Detect which cell encompasses the target text, then output its [x, y] center coordinate. 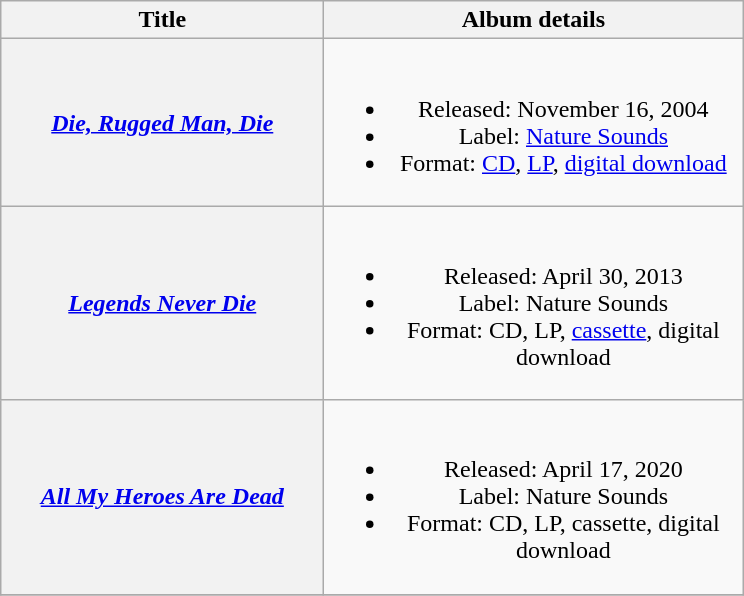
Title [162, 20]
Die, Rugged Man, Die [162, 122]
Released: April 30, 2013Label: Nature SoundsFormat: CD, LP, cassette, digital download [534, 303]
All My Heroes Are Dead [162, 497]
Released: April 17, 2020Label: Nature SoundsFormat: CD, LP, cassette, digital download [534, 497]
Legends Never Die [162, 303]
Album details [534, 20]
Released: November 16, 2004Label: Nature SoundsFormat: CD, LP, digital download [534, 122]
